Search for the cell housing the specified text and yield its [x, y] center coordinate. 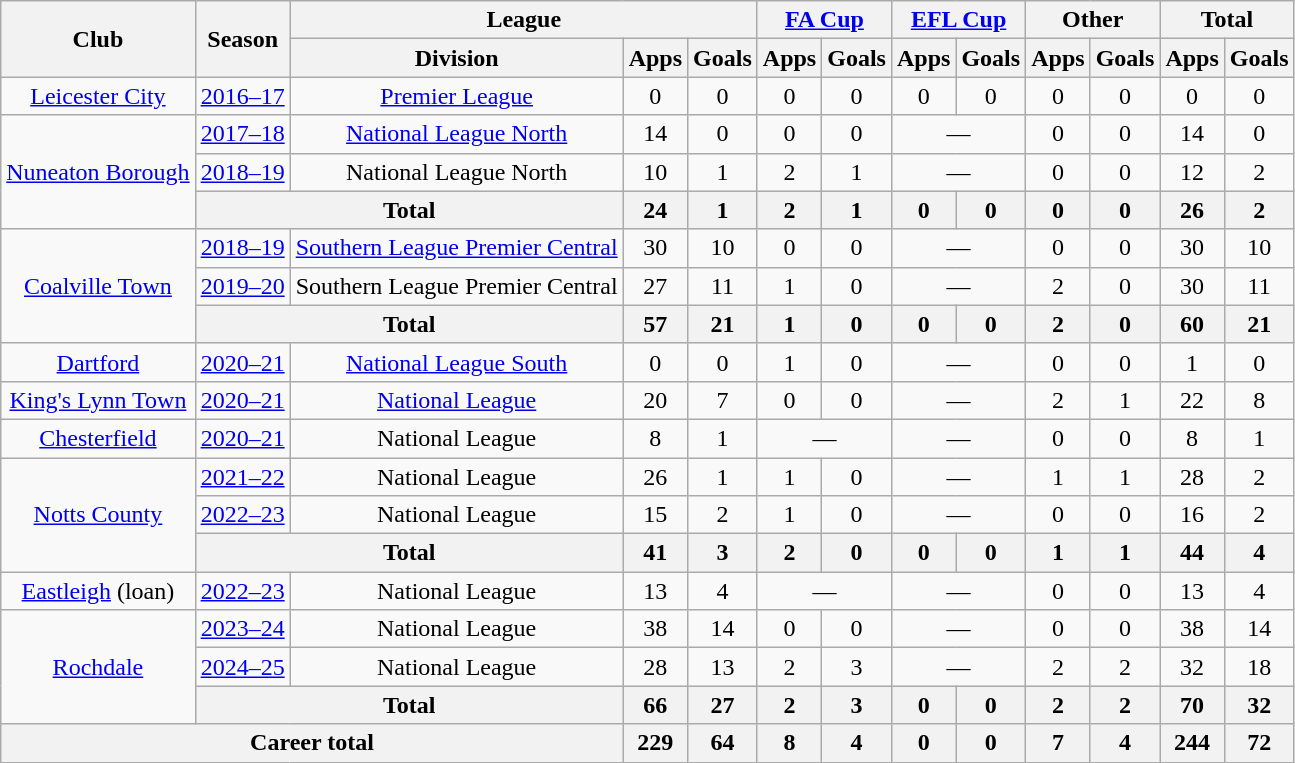
24 [655, 210]
72 [1259, 743]
Nuneaton Borough [98, 172]
18 [1259, 667]
Coalville Town [98, 286]
2024–25 [242, 667]
Career total [312, 743]
60 [1192, 324]
Notts County [98, 515]
Premier League [456, 96]
Leicester City [98, 96]
12 [1192, 172]
Division [456, 58]
Club [98, 39]
2023–24 [242, 629]
Season [242, 39]
2016–17 [242, 96]
2019–20 [242, 286]
Rochdale [98, 667]
Other [1093, 20]
41 [655, 553]
15 [655, 515]
Eastleigh (loan) [98, 591]
229 [655, 743]
44 [1192, 553]
2021–22 [242, 477]
66 [655, 705]
King's Lynn Town [98, 400]
FA Cup [824, 20]
EFL Cup [958, 20]
20 [655, 400]
2017–18 [242, 134]
16 [1192, 515]
22 [1192, 400]
Dartford [98, 362]
National League South [456, 362]
244 [1192, 743]
League [524, 20]
Chesterfield [98, 438]
70 [1192, 705]
64 [723, 743]
57 [655, 324]
